Capture the cell that displays the provided text and extract its [x, y] central coordinate. 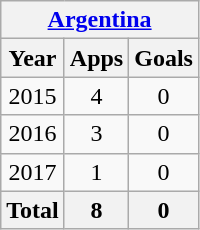
2015 [33, 96]
Apps [96, 58]
Argentina [100, 20]
Goals [164, 58]
4 [96, 96]
2017 [33, 172]
3 [96, 134]
8 [96, 210]
1 [96, 172]
Year [33, 58]
Total [33, 210]
2016 [33, 134]
